Determine the (x, y) coordinate at the center of the cell enclosing the given text.  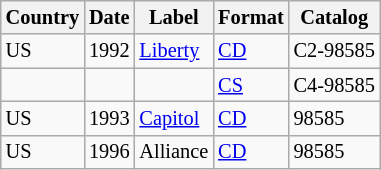
C4-98585 (334, 85)
Liberty (174, 51)
1996 (109, 152)
Capitol (174, 118)
Country (42, 17)
Alliance (174, 152)
Label (174, 17)
1992 (109, 51)
Catalog (334, 17)
Date (109, 17)
CS (250, 85)
Format (250, 17)
1993 (109, 118)
C2-98585 (334, 51)
